From the cell containing the given text, extract its center point as (X, Y) coordinate. 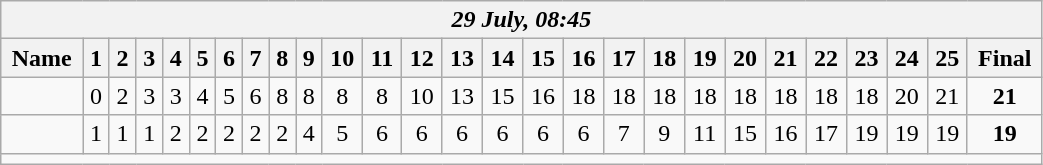
12 (421, 58)
Final (1004, 58)
23 (866, 58)
22 (826, 58)
24 (907, 58)
0 (96, 96)
25 (947, 58)
29 July, 08:45 (522, 20)
14 (502, 58)
Name (42, 58)
